Output the (x, y) coordinate of the center of the cell containing the given text.  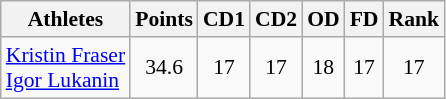
CD1 (224, 19)
Points (164, 19)
FD (364, 19)
18 (324, 68)
CD2 (276, 19)
Rank (414, 19)
OD (324, 19)
Kristin FraserIgor Lukanin (66, 68)
34.6 (164, 68)
Athletes (66, 19)
